Extract the (x, y) coordinate from the center of the cell holding the provided text.  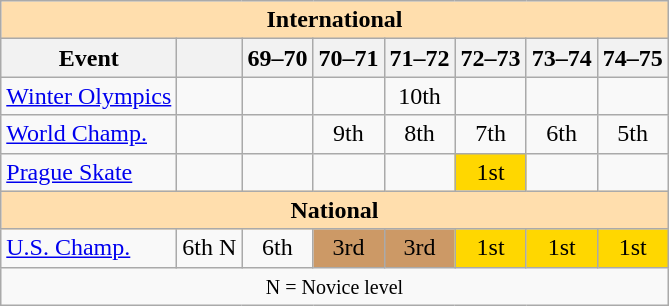
Prague Skate (89, 172)
72–73 (490, 58)
73–74 (562, 58)
70–71 (348, 58)
69–70 (278, 58)
National (335, 210)
Winter Olympics (89, 96)
8th (420, 134)
7th (490, 134)
10th (420, 96)
International (335, 20)
74–75 (632, 58)
71–72 (420, 58)
Event (89, 58)
5th (632, 134)
World Champ. (89, 134)
9th (348, 134)
N = Novice level (335, 286)
6th N (210, 248)
U.S. Champ. (89, 248)
